Determine the (x, y) coordinate at the center of the cell enclosing the given text.  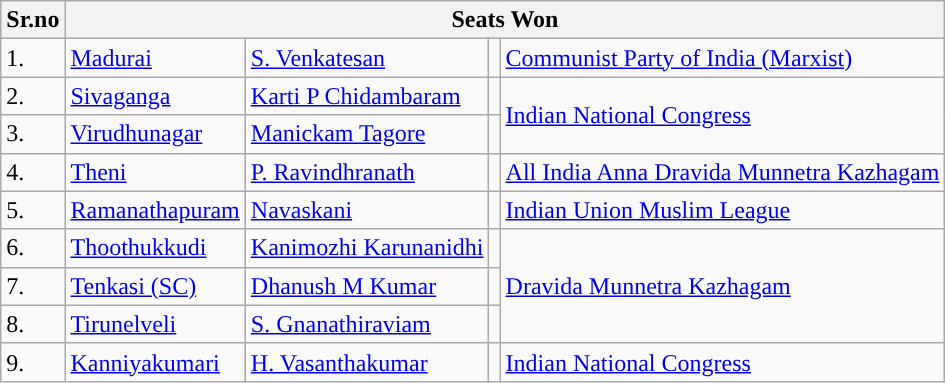
1. (33, 58)
Sr.no (33, 20)
9. (33, 362)
Madurai (155, 58)
All India Anna Dravida Munnetra Kazhagam (722, 172)
Indian Union Muslim League (722, 210)
Tenkasi (SC) (155, 286)
Kanniyakumari (155, 362)
Karti P Chidambaram (367, 96)
6. (33, 248)
S. Gnanathiraviam (367, 324)
Communist Party of India (Marxist) (722, 58)
H. Vasanthakumar (367, 362)
Virudhunagar (155, 134)
5. (33, 210)
8. (33, 324)
Dravida Munnetra Kazhagam (722, 286)
P. Ravindhranath (367, 172)
2. (33, 96)
Tirunelveli (155, 324)
Navaskani (367, 210)
Manickam Tagore (367, 134)
4. (33, 172)
Theni (155, 172)
S. Venkatesan (367, 58)
Thoothukkudi (155, 248)
7. (33, 286)
Sivaganga (155, 96)
Seats Won (505, 20)
Ramanathapuram (155, 210)
3. (33, 134)
Kanimozhi Karunanidhi (367, 248)
Dhanush M Kumar (367, 286)
